Provide the (X, Y) coordinate of the cell's center where the given text is located.  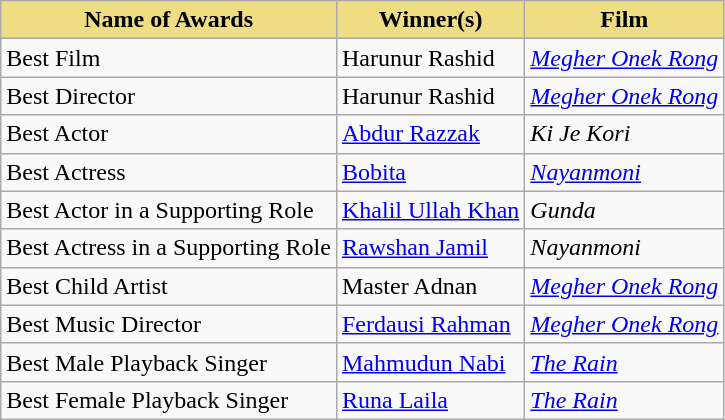
Best Music Director (169, 324)
Name of Awards (169, 20)
Winner(s) (430, 20)
Best Actor (169, 134)
Ki Je Kori (624, 134)
Best Actress (169, 172)
Best Male Playback Singer (169, 362)
Best Film (169, 58)
Mahmudun Nabi (430, 362)
Master Adnan (430, 286)
Gunda (624, 210)
Rawshan Jamil (430, 248)
Best Child Artist (169, 286)
Ferdausi Rahman (430, 324)
Bobita (430, 172)
Best Director (169, 96)
Abdur Razzak (430, 134)
Runa Laila (430, 400)
Best Female Playback Singer (169, 400)
Film (624, 20)
Best Actor in a Supporting Role (169, 210)
Khalil Ullah Khan (430, 210)
Best Actress in a Supporting Role (169, 248)
